Output the (X, Y) coordinate of the center of the cell containing the given text.  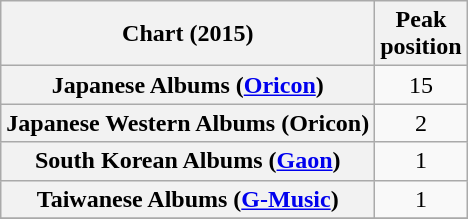
2 (421, 123)
Taiwanese Albums (G-Music) (188, 199)
South Korean Albums (Gaon) (188, 161)
Peakposition (421, 34)
Japanese Western Albums (Oricon) (188, 123)
Chart (2015) (188, 34)
15 (421, 85)
Japanese Albums (Oricon) (188, 85)
